Provide the [X, Y] coordinate of the cell's center where the given text is located.  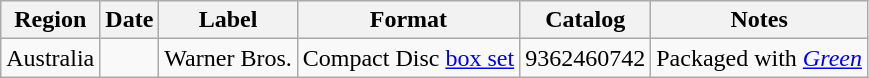
Warner Bros. [228, 58]
9362460742 [586, 58]
Date [130, 20]
Australia [50, 58]
Format [408, 20]
Notes [760, 20]
Region [50, 20]
Compact Disc box set [408, 58]
Catalog [586, 20]
Packaged with Green [760, 58]
Label [228, 20]
